Extract the [x, y] coordinate from the center of the cell holding the provided text.  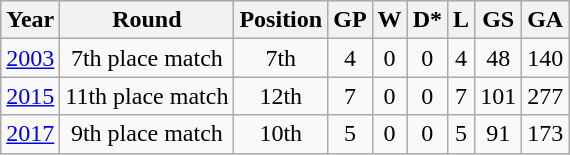
9th place match [147, 134]
GS [498, 20]
GA [546, 20]
Round [147, 20]
12th [281, 96]
7th place match [147, 58]
277 [546, 96]
91 [498, 134]
2003 [30, 58]
173 [546, 134]
Year [30, 20]
2017 [30, 134]
L [462, 20]
11th place match [147, 96]
GP [350, 20]
W [390, 20]
D* [427, 20]
101 [498, 96]
140 [546, 58]
7th [281, 58]
2015 [30, 96]
10th [281, 134]
Position [281, 20]
48 [498, 58]
